Scan for the cell matching the given text and deliver its (x, y) coordinate at center. 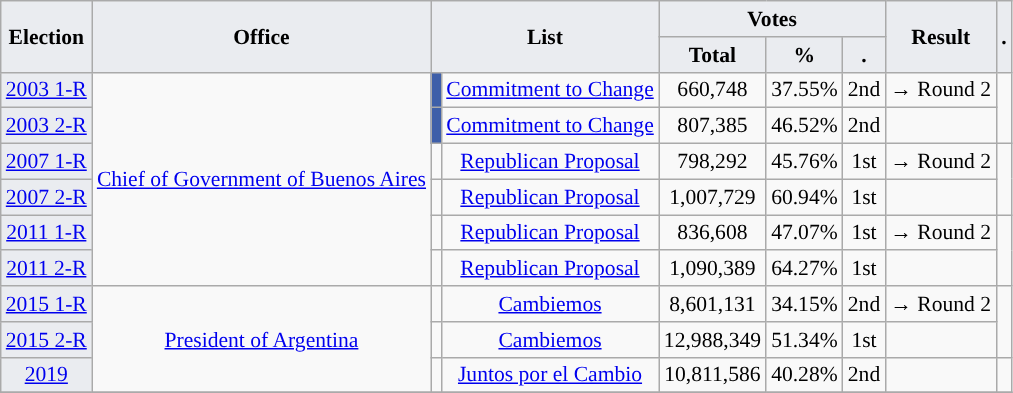
List (545, 36)
Votes (772, 19)
807,385 (712, 126)
836,608 (712, 233)
10,811,586 (712, 375)
Total (712, 55)
1,007,729 (712, 197)
64.27% (804, 269)
37.55% (804, 90)
2011 1-R (46, 233)
Chief of Government of Buenos Aires (262, 179)
2015 2-R (46, 340)
46.52% (804, 126)
Juntos por el Cambio (550, 375)
12,988,349 (712, 340)
Office (262, 36)
660,748 (712, 90)
2003 1-R (46, 90)
Election (46, 36)
2007 1-R (46, 162)
2003 2-R (46, 126)
1,090,389 (712, 269)
8,601,131 (712, 304)
60.94% (804, 197)
2007 2-R (46, 197)
% (804, 55)
798,292 (712, 162)
45.76% (804, 162)
2019 (46, 375)
47.07% (804, 233)
40.28% (804, 375)
34.15% (804, 304)
Result (940, 36)
2011 2-R (46, 269)
2015 1-R (46, 304)
51.34% (804, 340)
President of Argentina (262, 340)
